Scan for the cell matching the given text and deliver its (X, Y) coordinate at center. 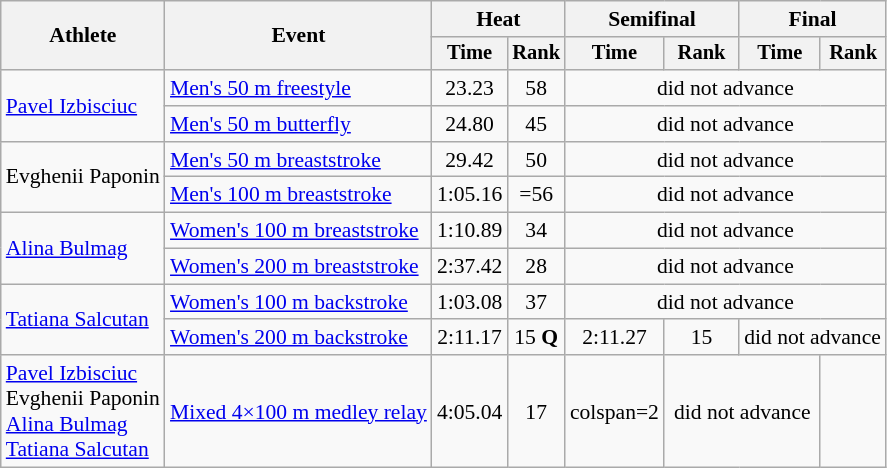
2:11.17 (470, 338)
Heat (498, 19)
Semifinal (652, 19)
34 (536, 231)
Alina Bulmag (83, 248)
Men's 50 m breaststroke (298, 160)
Women's 100 m backstroke (298, 302)
Final (812, 19)
Pavel Izbisciuc (83, 106)
2:11.27 (614, 338)
Tatiana Salcutan (83, 320)
37 (536, 302)
23.23 (470, 88)
Women's 200 m backstroke (298, 338)
Women's 100 m breaststroke (298, 231)
58 (536, 88)
colspan=2 (614, 411)
2:37.42 (470, 267)
45 (536, 124)
50 (536, 160)
1:03.08 (470, 302)
15 (702, 338)
Evghenii Paponin (83, 178)
Pavel IzbisciucEvghenii PaponinAlina BulmagTatiana Salcutan (83, 411)
Men's 50 m butterfly (298, 124)
1:10.89 (470, 231)
Event (298, 36)
15 Q (536, 338)
29.42 (470, 160)
17 (536, 411)
Mixed 4×100 m medley relay (298, 411)
Men's 100 m breaststroke (298, 195)
Women's 200 m breaststroke (298, 267)
4:05.04 (470, 411)
1:05.16 (470, 195)
Men's 50 m freestyle (298, 88)
28 (536, 267)
Athlete (83, 36)
=56 (536, 195)
24.80 (470, 124)
